Capture the cell that displays the provided text and extract its (x, y) central coordinate. 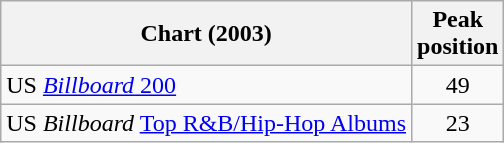
23 (458, 123)
Chart (2003) (206, 34)
US Billboard 200 (206, 85)
Peakposition (458, 34)
49 (458, 85)
US Billboard Top R&B/Hip-Hop Albums (206, 123)
